Detect which cell encompasses the target text, then output its (x, y) center coordinate. 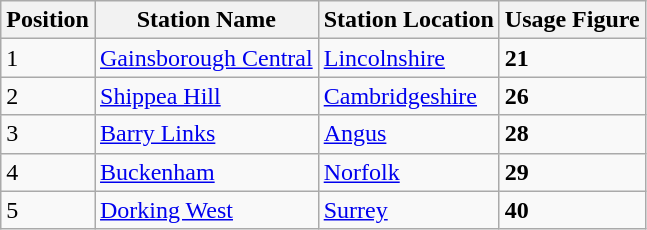
Barry Links (206, 134)
28 (572, 134)
Gainsborough Central (206, 58)
1 (48, 58)
5 (48, 210)
21 (572, 58)
Position (48, 20)
Lincolnshire (408, 58)
26 (572, 96)
Norfolk (408, 172)
Cambridgeshire (408, 96)
Angus (408, 134)
40 (572, 210)
Station Location (408, 20)
3 (48, 134)
29 (572, 172)
Dorking West (206, 210)
Station Name (206, 20)
Shippea Hill (206, 96)
Buckenham (206, 172)
2 (48, 96)
Surrey (408, 210)
Usage Figure (572, 20)
4 (48, 172)
